Search for the cell housing the specified text and yield its (x, y) center coordinate. 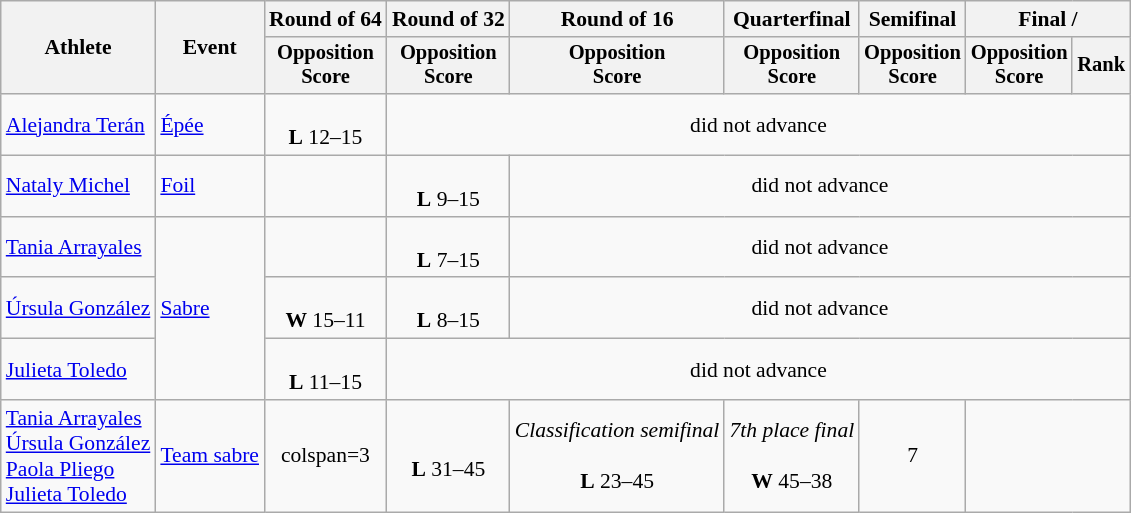
Quarterfinal (792, 19)
7th place finalW 45–38 (792, 456)
colspan=3 (326, 456)
Round of 32 (448, 19)
Athlete (78, 48)
L 11–15 (326, 370)
W 15–11 (326, 308)
Épée (210, 124)
Julieta Toledo (78, 370)
7 (912, 456)
Event (210, 48)
Semifinal (912, 19)
Sabre (210, 308)
Classification semifinalL 23–45 (618, 456)
Tania Arrayales (78, 248)
Round of 64 (326, 19)
Round of 16 (618, 19)
Úrsula González (78, 308)
L 9–15 (448, 186)
Final / (1048, 19)
Nataly Michel (78, 186)
L 8–15 (448, 308)
Team sabre (210, 456)
L 7–15 (448, 248)
Alejandra Terán (78, 124)
Tania ArrayalesÚrsula GonzálezPaola PliegoJulieta Toledo (78, 456)
L 12–15 (326, 124)
L 31–45 (448, 456)
Rank (1101, 66)
Foil (210, 186)
